Determine the (x, y) coordinate at the center of the cell enclosing the given text.  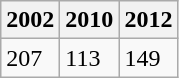
2002 (30, 20)
2010 (90, 20)
149 (148, 58)
207 (30, 58)
2012 (148, 20)
113 (90, 58)
